Return the [X, Y] coordinate for the center point of the cell that contains the specified text.  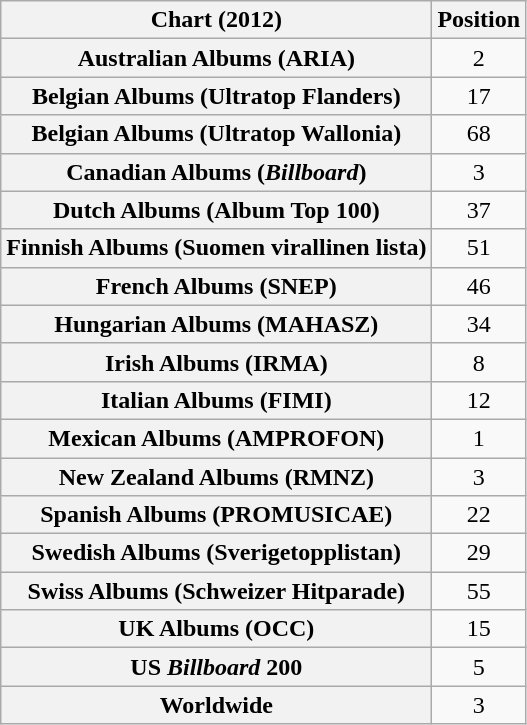
Mexican Albums (AMPROFON) [216, 438]
Dutch Albums (Album Top 100) [216, 210]
Canadian Albums (Billboard) [216, 172]
French Albums (SNEP) [216, 286]
US Billboard 200 [216, 667]
68 [479, 134]
8 [479, 362]
Italian Albums (FIMI) [216, 400]
15 [479, 629]
55 [479, 591]
51 [479, 248]
Spanish Albums (PROMUSICAE) [216, 515]
12 [479, 400]
New Zealand Albums (RMNZ) [216, 477]
37 [479, 210]
Belgian Albums (Ultratop Wallonia) [216, 134]
Swiss Albums (Schweizer Hitparade) [216, 591]
34 [479, 324]
17 [479, 96]
46 [479, 286]
Australian Albums (ARIA) [216, 58]
22 [479, 515]
Chart (2012) [216, 20]
Hungarian Albums (MAHASZ) [216, 324]
Position [479, 20]
UK Albums (OCC) [216, 629]
Belgian Albums (Ultratop Flanders) [216, 96]
1 [479, 438]
2 [479, 58]
Irish Albums (IRMA) [216, 362]
29 [479, 553]
Worldwide [216, 705]
5 [479, 667]
Swedish Albums (Sverigetopplistan) [216, 553]
Finnish Albums (Suomen virallinen lista) [216, 248]
